Pinpoint the cell where the given text exists, returning its (x, y) midpoint coordinate. 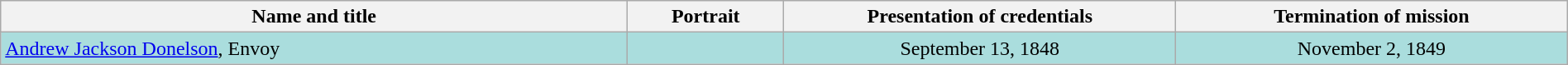
Andrew Jackson Donelson, Envoy (314, 48)
November 2, 1849 (1372, 48)
September 13, 1848 (980, 48)
Presentation of credentials (980, 17)
Termination of mission (1372, 17)
Name and title (314, 17)
Portrait (706, 17)
